Identify which cell holds the provided text, then report its (X, Y) central coordinate. 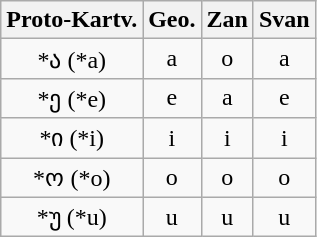
Zan (227, 20)
*ე (*e) (72, 98)
Svan (284, 20)
*ო (*o) (72, 178)
Geo. (172, 20)
*ა (*a) (72, 59)
*ი (*i) (72, 138)
*უ (*u) (72, 217)
Proto-Kartv. (72, 20)
